Locate the cell with the specified text and output its [x, y] center coordinate. 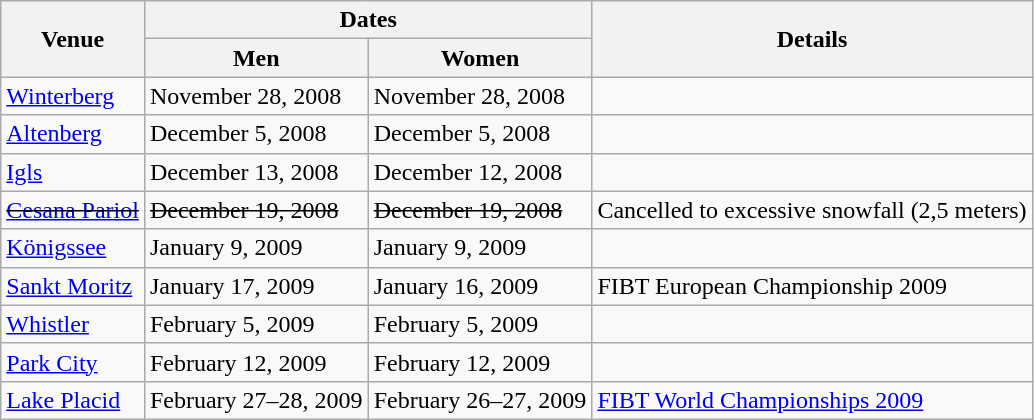
Königssee [73, 248]
Women [480, 58]
FIBT World Championships 2009 [812, 400]
January 17, 2009 [256, 286]
Winterberg [73, 96]
Men [256, 58]
Details [812, 39]
Whistler [73, 324]
Lake Placid [73, 400]
Dates [368, 20]
Venue [73, 39]
December 12, 2008 [480, 172]
Cancelled to excessive snowfall (2,5 meters) [812, 210]
Cesana Pariol [73, 210]
Igls [73, 172]
Park City [73, 362]
January 16, 2009 [480, 286]
FIBT European Championship 2009 [812, 286]
February 26–27, 2009 [480, 400]
Altenberg [73, 134]
February 27–28, 2009 [256, 400]
Sankt Moritz [73, 286]
December 13, 2008 [256, 172]
